Scan for the cell matching the given text and deliver its (X, Y) coordinate at center. 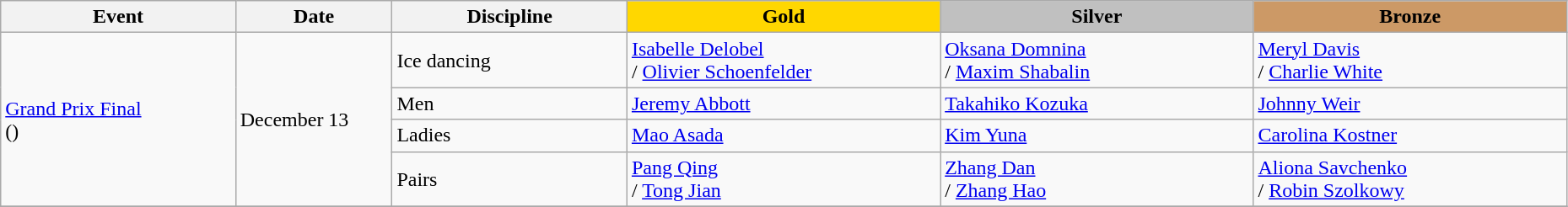
Pairs (509, 178)
Ice dancing (509, 61)
Meryl Davis / Charlie White (1410, 61)
Isabelle Delobel / Olivier Schoenfelder (783, 61)
Ladies (509, 135)
Silver (1097, 17)
Gold (783, 17)
Zhang Dan / Zhang Hao (1097, 178)
Date (314, 17)
December 13 (314, 119)
Pang Qing / Tong Jian (783, 178)
Event (118, 17)
Johnny Weir (1410, 103)
Takahiko Kozuka (1097, 103)
Jeremy Abbott (783, 103)
Kim Yuna (1097, 135)
Mao Asada (783, 135)
Discipline (509, 17)
Bronze (1410, 17)
Men (509, 103)
Oksana Domnina / Maxim Shabalin (1097, 61)
Aliona Savchenko / Robin Szolkowy (1410, 178)
Grand Prix Final() (118, 119)
Carolina Kostner (1410, 135)
